Search for the cell housing the specified text and yield its (x, y) center coordinate. 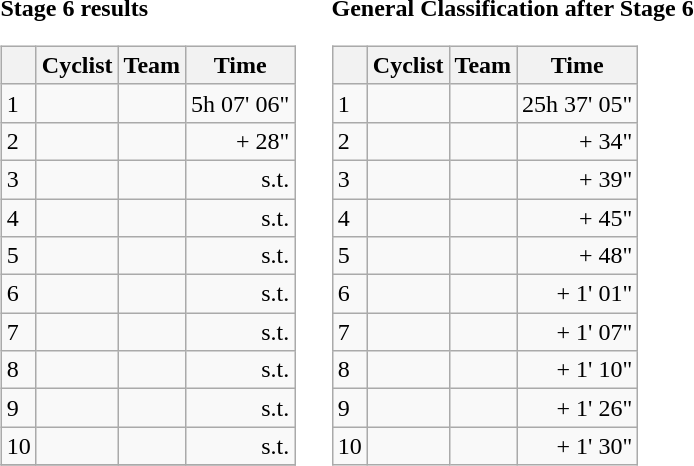
+ 1' 26" (578, 408)
+ 34" (578, 141)
+ 45" (578, 217)
+ 1' 01" (578, 294)
+ 39" (578, 179)
+ 1' 07" (578, 332)
+ 28" (240, 141)
+ 1' 30" (578, 446)
+ 1' 10" (578, 370)
25h 37' 05" (578, 103)
5h 07' 06" (240, 103)
+ 48" (578, 256)
